From the cell containing the given text, extract its center point as [x, y] coordinate. 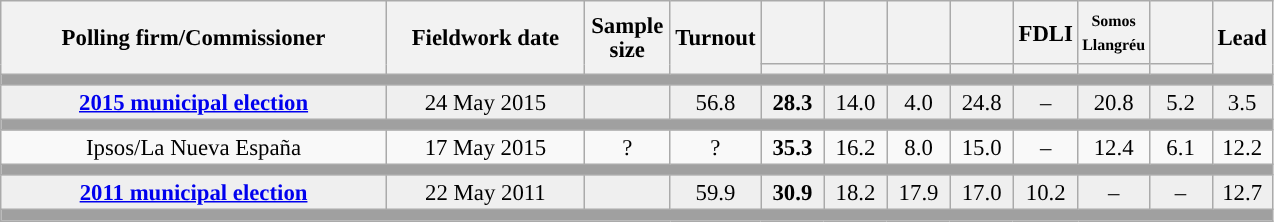
Polling firm/Commissioner [194, 38]
12.7 [1242, 194]
24 May 2015 [485, 102]
16.2 [856, 148]
28.3 [792, 102]
6.1 [1180, 148]
4.0 [918, 102]
2015 municipal election [194, 102]
12.2 [1242, 148]
56.8 [716, 102]
Lead [1242, 38]
Fieldwork date [485, 38]
8.0 [918, 148]
Ipsos/La Nueva España [194, 148]
20.8 [1114, 102]
FDLI [1046, 32]
30.9 [792, 194]
59.9 [716, 194]
2011 municipal election [194, 194]
15.0 [982, 148]
17.0 [982, 194]
14.0 [856, 102]
35.3 [792, 148]
24.8 [982, 102]
17.9 [918, 194]
17 May 2015 [485, 148]
18.2 [856, 194]
Turnout [716, 38]
Sample size [627, 38]
3.5 [1242, 102]
5.2 [1180, 102]
22 May 2011 [485, 194]
12.4 [1114, 148]
10.2 [1046, 194]
SomosLlangréu [1114, 32]
